Scan for the cell matching the given text and deliver its [X, Y] coordinate at center. 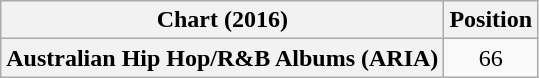
Australian Hip Hop/R&B Albums (ARIA) [222, 58]
66 [491, 58]
Chart (2016) [222, 20]
Position [491, 20]
